Determine the [x, y] coordinate at the center of the cell enclosing the given text.  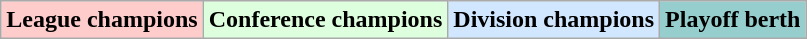
Division champions [554, 20]
Playoff berth [733, 20]
Conference champions [326, 20]
League champions [102, 20]
